Return [X, Y] of the center of cell containing provided text 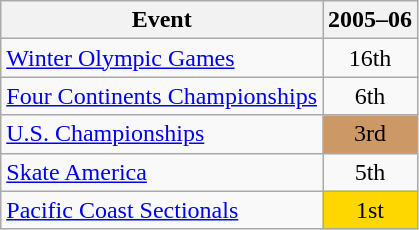
Pacific Coast Sectionals [162, 210]
3rd [370, 134]
1st [370, 210]
Skate America [162, 172]
5th [370, 172]
U.S. Championships [162, 134]
2005–06 [370, 20]
16th [370, 58]
Event [162, 20]
6th [370, 96]
Four Continents Championships [162, 96]
Winter Olympic Games [162, 58]
